Determine the (X, Y) coordinate at the center of the cell enclosing the given text.  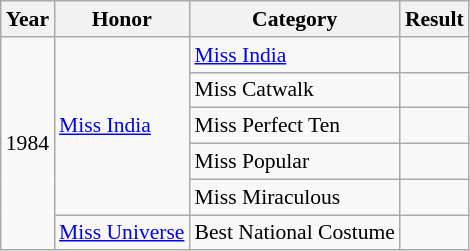
Miss Perfect Ten (294, 126)
Honor (122, 19)
Best National Costume (294, 233)
Year (28, 19)
Miss Catwalk (294, 90)
1984 (28, 144)
Miss Popular (294, 162)
Miss Universe (122, 233)
Category (294, 19)
Miss Miraculous (294, 197)
Result (434, 19)
